Scan for the cell matching the given text and deliver its [x, y] coordinate at center. 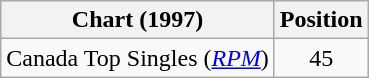
45 [321, 58]
Canada Top Singles (RPM) [138, 58]
Chart (1997) [138, 20]
Position [321, 20]
